From the cell containing the given text, extract its center point as [X, Y] coordinate. 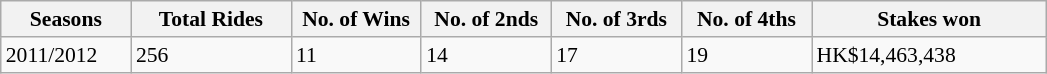
HK$14,463,438 [930, 55]
256 [211, 55]
17 [616, 55]
No. of 4ths [746, 19]
2011/2012 [66, 55]
Seasons [66, 19]
No. of 3rds [616, 19]
No. of 2nds [486, 19]
11 [356, 55]
Stakes won [930, 19]
19 [746, 55]
No. of Wins [356, 19]
Total Rides [211, 19]
14 [486, 55]
